Capture the cell that displays the provided text and extract its [x, y] central coordinate. 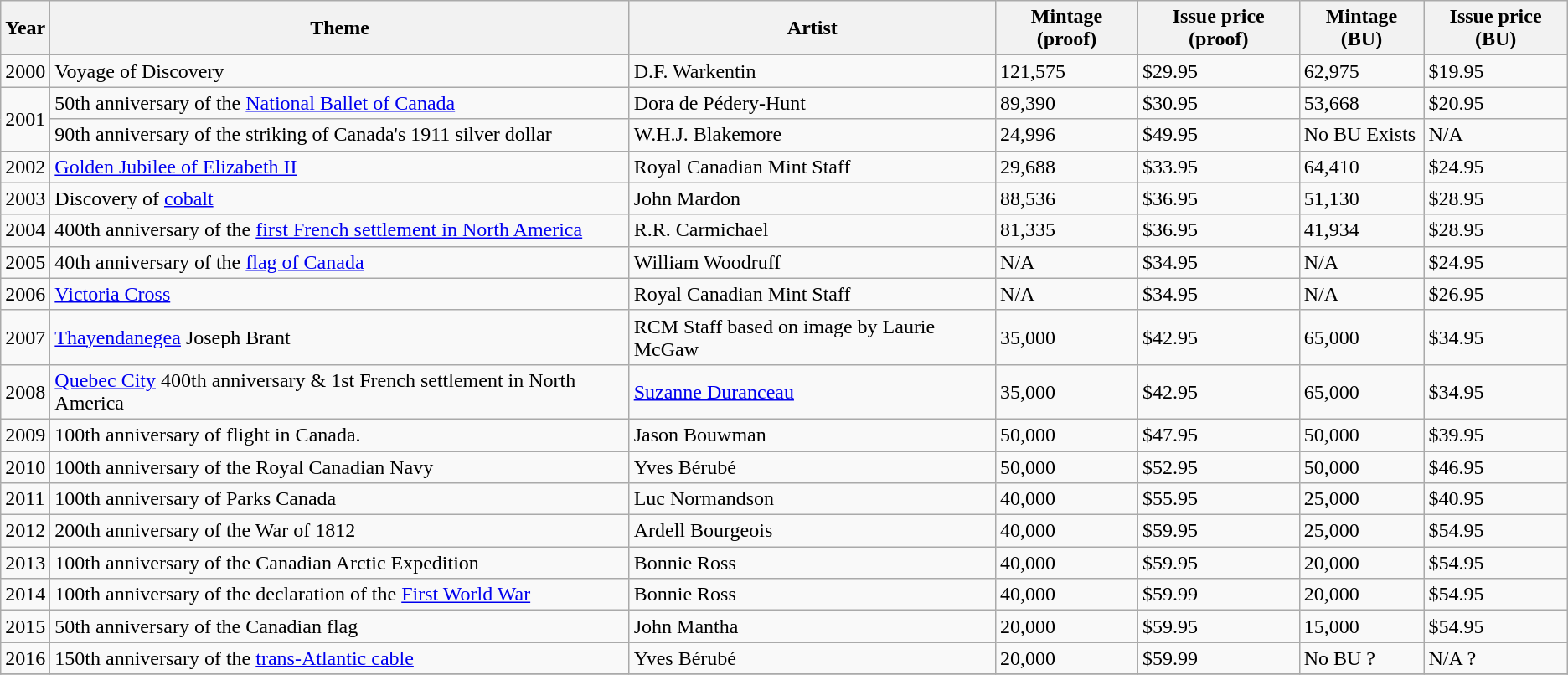
62,975 [1362, 71]
51,130 [1362, 198]
81,335 [1067, 230]
53,668 [1362, 103]
100th anniversary of the Canadian Arctic Expedition [340, 563]
$30.95 [1218, 103]
W.H.J. Blakemore [812, 135]
121,575 [1067, 71]
2012 [25, 531]
Suzanne Duranceau [812, 392]
2006 [25, 294]
No BU ? [1362, 658]
R.R. Carmichael [812, 230]
400th anniversary of the first French settlement in North America [340, 230]
Victoria Cross [340, 294]
D.F. Warkentin [812, 71]
Luc Normandson [812, 499]
Issue price (proof) [1218, 28]
100th anniversary of flight in Canada. [340, 435]
100th anniversary of the Royal Canadian Navy [340, 466]
88,536 [1067, 198]
50th anniversary of the Canadian flag [340, 626]
$29.95 [1218, 71]
Thayendanegea Joseph Brant [340, 337]
64,410 [1362, 167]
William Woodruff [812, 262]
2000 [25, 71]
2015 [25, 626]
89,390 [1067, 103]
John Mantha [812, 626]
$47.95 [1218, 435]
41,934 [1362, 230]
40th anniversary of the flag of Canada [340, 262]
90th anniversary of the striking of Canada's 1911 silver dollar [340, 135]
2001 [25, 119]
2014 [25, 595]
2013 [25, 563]
Theme [340, 28]
2008 [25, 392]
$19.95 [1496, 71]
2002 [25, 167]
Mintage (proof) [1067, 28]
Issue price (BU) [1496, 28]
2011 [25, 499]
$52.95 [1218, 466]
$55.95 [1218, 499]
$39.95 [1496, 435]
$46.95 [1496, 466]
Dora de Pédery-Hunt [812, 103]
$33.95 [1218, 167]
2003 [25, 198]
Artist [812, 28]
2009 [25, 435]
John Mardon [812, 198]
Year [25, 28]
RCM Staff based on image by Laurie McGaw [812, 337]
$20.95 [1496, 103]
2007 [25, 337]
15,000 [1362, 626]
2010 [25, 466]
2016 [25, 658]
Jason Bouwman [812, 435]
50th anniversary of the National Ballet of Canada [340, 103]
N/A ? [1496, 658]
29,688 [1067, 167]
Quebec City 400th anniversary & 1st French settlement in North America [340, 392]
$49.95 [1218, 135]
24,996 [1067, 135]
$40.95 [1496, 499]
2005 [25, 262]
2004 [25, 230]
100th anniversary of the declaration of the First World War [340, 595]
No BU Exists [1362, 135]
Golden Jubilee of Elizabeth II [340, 167]
Ardell Bourgeois [812, 531]
Discovery of cobalt [340, 198]
150th anniversary of the trans-Atlantic cable [340, 658]
Mintage (BU) [1362, 28]
Voyage of Discovery [340, 71]
100th anniversary of Parks Canada [340, 499]
200th anniversary of the War of 1812 [340, 531]
$26.95 [1496, 294]
